Locate the cell with the specified text and output its (X, Y) center coordinate. 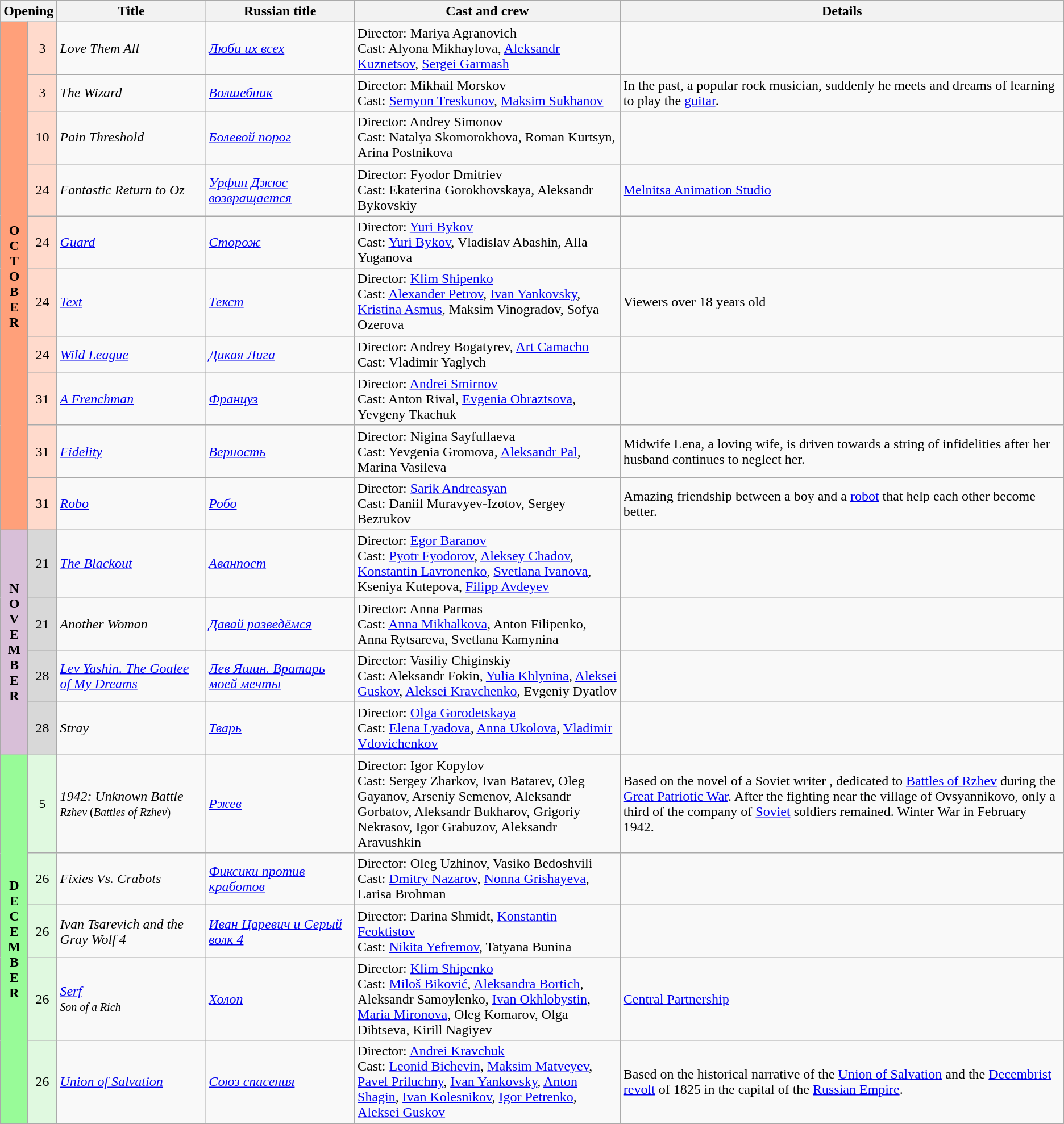
Ivan Tsarevich and the Gray Wolf 4 (131, 931)
Давай разведёмся (280, 624)
Director: Yuri Bykov Cast: Yuri Bykov, Vladislav Abashin, Alla Yuganova (488, 242)
Director: Sarik Andreasyan Cast: Daniil Muravyev-Izotov, Sergey Bezrukov (488, 503)
Pain Threshold (131, 138)
Fidelity (131, 451)
Ржев (280, 804)
Люби их всех (280, 48)
Amazing friendship between a boy and a robot that help each other become better. (842, 503)
Дикая Лига (280, 355)
Union of Salvation (131, 1082)
Director: Andrey Simonov Cast: Natalya Skomorokhova, Roman Kurtsyn, Arina Postnikova (488, 138)
Midwife Lena, a loving wife, is driven towards a string of infidelities after her husband continues to neglect her. (842, 451)
Based on the historical narrative of the Union of Salvation and the Decembrist revolt of 1825 in the capital of the Russian Empire. (842, 1082)
Love Them All (131, 48)
Text (131, 302)
Союз спасения (280, 1082)
Аванпост (280, 564)
Director: Vasiliy Chiginskiy Cast: Aleksandr Fokin, Yulia Khlynina, Aleksei Guskov, Aleksei Kravchenko, Evgeniy Dyatlov (488, 676)
Cast and crew (488, 11)
Director: Olga Gorodetskaya Cast: Elena Lyadova, Anna Ukolova, Vladimir Vdovichenkov (488, 728)
1942: Unknown Battle Rzhev (Battles of Rzhev) (131, 804)
10 (42, 138)
Fixies Vs. Crabots (131, 879)
Director: Fyodor Dmitriev Cast: Ekaterina Gorokhovskaya, Aleksandr Bykovskiy (488, 190)
Сторож (280, 242)
Director: Mariya Agranovich Cast: Alyona Mikhaylova, Aleksandr Kuznetsov, Sergei Garmash (488, 48)
Serf Son of a Rich (131, 999)
Director: Oleg Uzhinov, Vasiko Bedoshvili Cast: Dmitry Nazarov, Nonna Grishayeva, Larisa Brohman (488, 879)
Russian title (280, 11)
Director: Andrey Bogatyrev, Art Camacho Cast: Vladimir Yaglych (488, 355)
Болевой порог (280, 138)
Лев Яшин. Вратарь моей мечты (280, 676)
DECEMBER (15, 939)
Director: Nigina Sayfullaeva Cast: Yevgenia Gromova, Aleksandr Pal, Marina Vasileva (488, 451)
Иван Царевич и Серый волк 4 (280, 931)
The Blackout (131, 564)
5 (42, 804)
Тварь (280, 728)
Guard (131, 242)
Fantastic Return to Oz (131, 190)
In the past, a popular rock musician, suddenly he meets and dreams of learning to play the guitar. (842, 93)
Another Woman (131, 624)
Director: Darina Shmidt, Konstantin Feoktistov Cast: Nikita Yefremov, Tatyana Bunina (488, 931)
Director: Andrei Smirnov Cast: Anton Rival, Evgenia Obraztsova, Yevgeny Tkachuk (488, 399)
Урфин Джюс возвращается (280, 190)
Director: Mikhail Morskov Cast: Semyon Treskunov, Maksim Sukhanov (488, 93)
Текст (280, 302)
Title (131, 11)
Opening (28, 11)
Фиксики против кработов (280, 879)
Robo (131, 503)
Холоп (280, 999)
Director: Klim Shipenko Cast: Alexander Petrov, Ivan Yankovsky, Kristina Asmus, Maksim Vinogradov, Sofya Ozerova (488, 302)
Viewers over 18 years old (842, 302)
Волшебник (280, 93)
Француз (280, 399)
Melnitsa Animation Studio (842, 190)
Wild League (131, 355)
Details (842, 11)
Lev Yashin. The Goalee of My Dreams (131, 676)
Верность (280, 451)
A Frenchman (131, 399)
NOVEMBER (15, 642)
Director: Anna Parmas Cast: Anna Mikhalkova, Anton Filipenko, Anna Rytsareva, Svetlana Kamynina (488, 624)
The Wizard (131, 93)
Director: Egor Baranov Cast: Pyotr Fyodorov, Aleksey Chadov, Konstantin Lavronenko, Svetlana Ivanova, Kseniya Kutepova, Filipp Avdeyev (488, 564)
Central Partnership (842, 999)
Stray (131, 728)
Робо (280, 503)
OCTOBER (15, 276)
